Find where the given text appears and provide that cell's center as (x, y) coordinate. 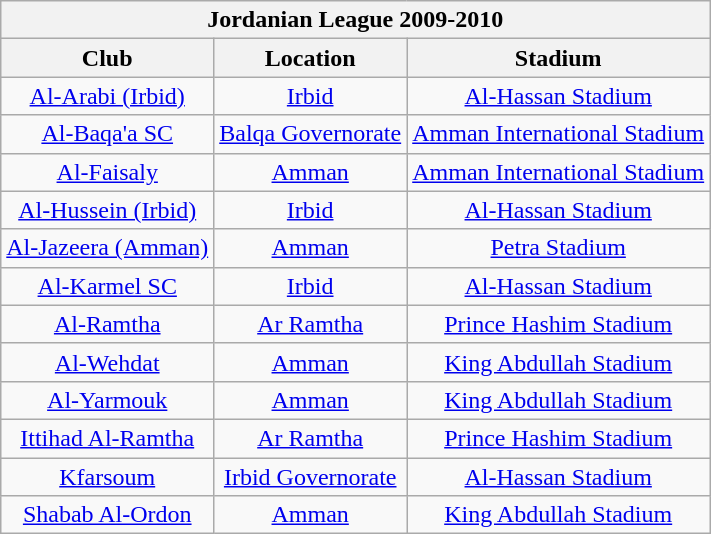
Al-Arabi (Irbid) (108, 96)
Al-Baqa'a SC (108, 134)
Stadium (558, 58)
Al-Faisaly (108, 172)
Club (108, 58)
Balqa Governorate (310, 134)
Al-Ramtha (108, 324)
Al-Yarmouk (108, 400)
Ittihad Al-Ramtha (108, 438)
Shabab Al-Ordon (108, 515)
Kfarsoum (108, 477)
Al-Wehdat (108, 362)
Petra Stadium (558, 248)
Al-Karmel SC (108, 286)
Location (310, 58)
Jordanian League 2009-2010 (356, 20)
Irbid Governorate (310, 477)
Al-Hussein (Irbid) (108, 210)
Al-Jazeera (Amman) (108, 248)
